Return (X, Y) of the center of cell containing provided text 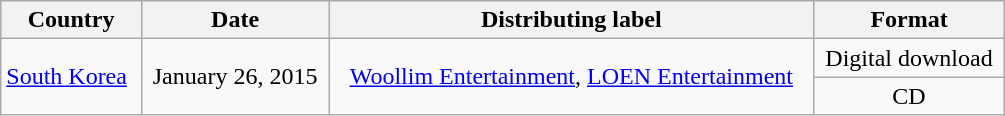
Digital download (909, 58)
Distributing label (572, 20)
CD (909, 96)
January 26, 2015 (235, 77)
Country (72, 20)
South Korea (72, 77)
Format (909, 20)
Date (235, 20)
Woollim Entertainment, LOEN Entertainment (572, 77)
